Determine the [X, Y] coordinate at the center of the cell enclosing the given text.  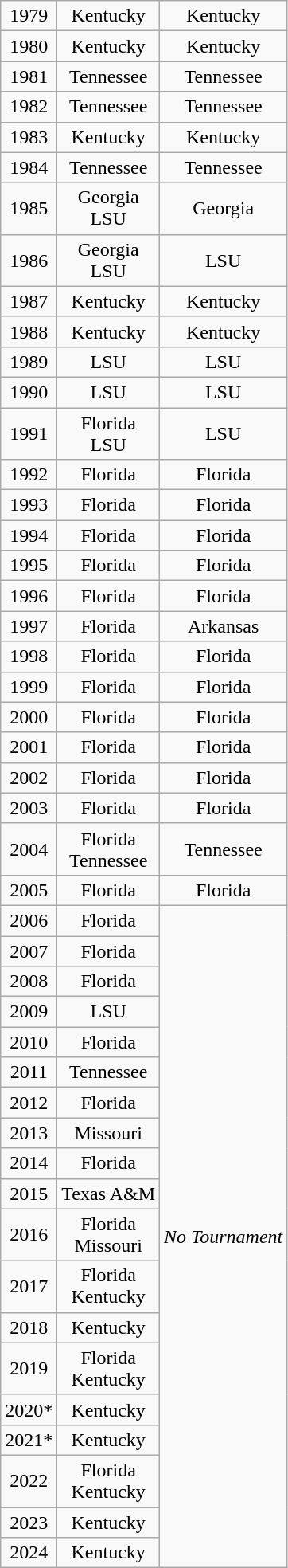
Georgia [224, 209]
1987 [29, 301]
2008 [29, 982]
1998 [29, 657]
1985 [29, 209]
2016 [29, 1235]
2011 [29, 1072]
1981 [29, 76]
2006 [29, 920]
1986 [29, 260]
2012 [29, 1103]
2014 [29, 1163]
1999 [29, 687]
2007 [29, 951]
1979 [29, 16]
1992 [29, 475]
Arkansas [224, 626]
2010 [29, 1042]
2021* [29, 1440]
1994 [29, 535]
2005 [29, 890]
Texas A&M [108, 1194]
2004 [29, 849]
Missouri [108, 1133]
1989 [29, 362]
2002 [29, 778]
2009 [29, 1012]
2003 [29, 808]
No Tournament [224, 1237]
2013 [29, 1133]
1980 [29, 46]
2022 [29, 1480]
1991 [29, 433]
1993 [29, 505]
1984 [29, 167]
2019 [29, 1369]
2015 [29, 1194]
1995 [29, 566]
1990 [29, 392]
1997 [29, 626]
1983 [29, 137]
2023 [29, 1523]
1996 [29, 596]
2001 [29, 747]
1982 [29, 107]
2000 [29, 717]
2020* [29, 1409]
1988 [29, 331]
2024 [29, 1553]
FloridaMissouri [108, 1235]
2018 [29, 1327]
FloridaTennessee [108, 849]
2017 [29, 1286]
FloridaLSU [108, 433]
